Output the [x, y] coordinate of the center of the cell containing the given text.  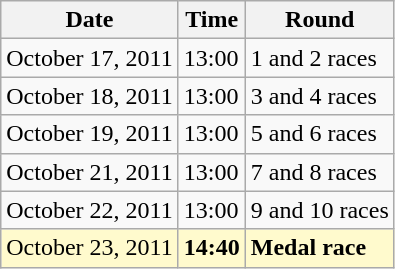
Round [320, 20]
October 18, 2011 [90, 96]
October 22, 2011 [90, 210]
14:40 [212, 248]
October 19, 2011 [90, 134]
5 and 6 races [320, 134]
7 and 8 races [320, 172]
1 and 2 races [320, 58]
Medal race [320, 248]
3 and 4 races [320, 96]
October 21, 2011 [90, 172]
October 17, 2011 [90, 58]
Date [90, 20]
October 23, 2011 [90, 248]
Time [212, 20]
9 and 10 races [320, 210]
